Detect which cell encompasses the target text, then output its [X, Y] center coordinate. 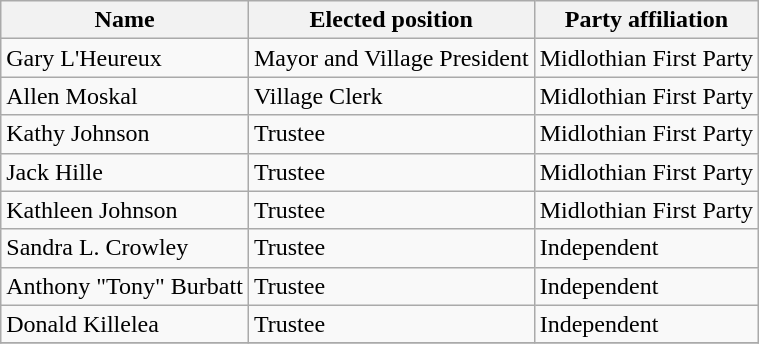
Sandra L. Crowley [125, 248]
Mayor and Village President [391, 58]
Kathleen Johnson [125, 210]
Party affiliation [646, 20]
Kathy Johnson [125, 134]
Donald Killelea [125, 324]
Anthony "Tony" Burbatt [125, 286]
Elected position [391, 20]
Gary L'Heureux [125, 58]
Village Clerk [391, 96]
Name [125, 20]
Allen Moskal [125, 96]
Jack Hille [125, 172]
